For the text-containing cell, return its midpoint in [x, y] coordinate format. 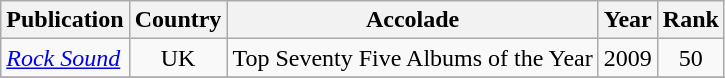
50 [690, 58]
UK [178, 58]
2009 [628, 58]
Rank [690, 20]
Accolade [412, 20]
Top Seventy Five Albums of the Year [412, 58]
Country [178, 20]
Year [628, 20]
Rock Sound [65, 58]
Publication [65, 20]
